Return the [X, Y] coordinate for the center point of the cell that contains the specified text.  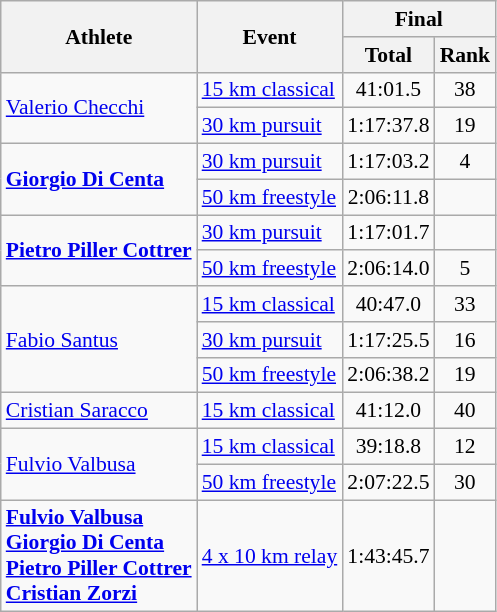
2:06:14.0 [388, 269]
Event [270, 36]
1:17:03.2 [388, 162]
Valerio Checchi [99, 108]
30 [466, 482]
Final [418, 19]
Fulvio ValbusaGiorgio Di CentaPietro Piller CottrerCristian Zorzi [99, 556]
41:01.5 [388, 90]
41:12.0 [388, 411]
1:17:25.5 [388, 340]
39:18.8 [388, 447]
38 [466, 90]
1:17:01.7 [388, 233]
Pietro Piller Cottrer [99, 250]
12 [466, 447]
2:07:22.5 [388, 482]
Giorgio Di Centa [99, 180]
4 [466, 162]
2:06:11.8 [388, 197]
Rank [466, 55]
Total [388, 55]
1:43:45.7 [388, 556]
16 [466, 340]
40:47.0 [388, 304]
Athlete [99, 36]
2:06:38.2 [388, 375]
Cristian Saracco [99, 411]
33 [466, 304]
1:17:37.8 [388, 126]
Fulvio Valbusa [99, 464]
40 [466, 411]
4 x 10 km relay [270, 556]
5 [466, 269]
Fabio Santus [99, 340]
